Determine the (X, Y) coordinate at the center of the cell enclosing the given text.  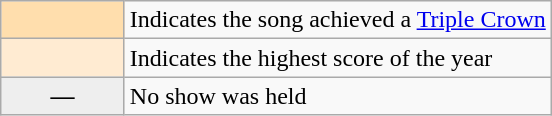
No show was held (338, 96)
Indicates the song achieved a Triple Crown (338, 20)
— (63, 96)
Indicates the highest score of the year (338, 58)
